Search for the cell housing the specified text and yield its (x, y) center coordinate. 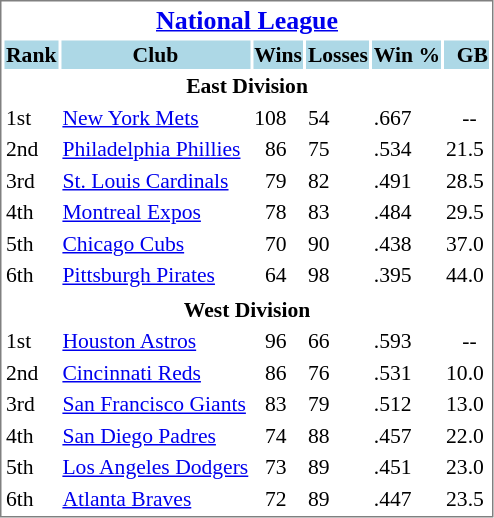
.484 (406, 212)
West Division (246, 310)
29.5 (468, 212)
.593 (406, 341)
98 (338, 275)
73 (278, 467)
Chicago Cubs (156, 244)
Win % (406, 54)
.667 (406, 118)
Philadelphia Phillies (156, 149)
.395 (406, 275)
44.0 (468, 275)
21.5 (468, 149)
96 (278, 341)
Pittsburgh Pirates (156, 275)
82 (338, 180)
74 (278, 436)
23.5 (468, 498)
37.0 (468, 244)
.512 (406, 404)
Los Angeles Dodgers (156, 467)
23.0 (468, 467)
.491 (406, 180)
70 (278, 244)
.534 (406, 149)
.531 (406, 372)
76 (338, 372)
75 (338, 149)
Club (156, 54)
54 (338, 118)
National League (246, 20)
108 (278, 118)
.447 (406, 498)
Wins (278, 54)
72 (278, 498)
.457 (406, 436)
10.0 (468, 372)
St. Louis Cardinals (156, 180)
GB (468, 54)
Rank (30, 54)
Losses (338, 54)
.451 (406, 467)
East Division (246, 86)
78 (278, 212)
28.5 (468, 180)
88 (338, 436)
Houston Astros (156, 341)
22.0 (468, 436)
Cincinnati Reds (156, 372)
New York Mets (156, 118)
San Diego Padres (156, 436)
90 (338, 244)
.438 (406, 244)
Atlanta Braves (156, 498)
Montreal Expos (156, 212)
64 (278, 275)
San Francisco Giants (156, 404)
66 (338, 341)
13.0 (468, 404)
